For the text-containing cell, return its midpoint in [x, y] coordinate format. 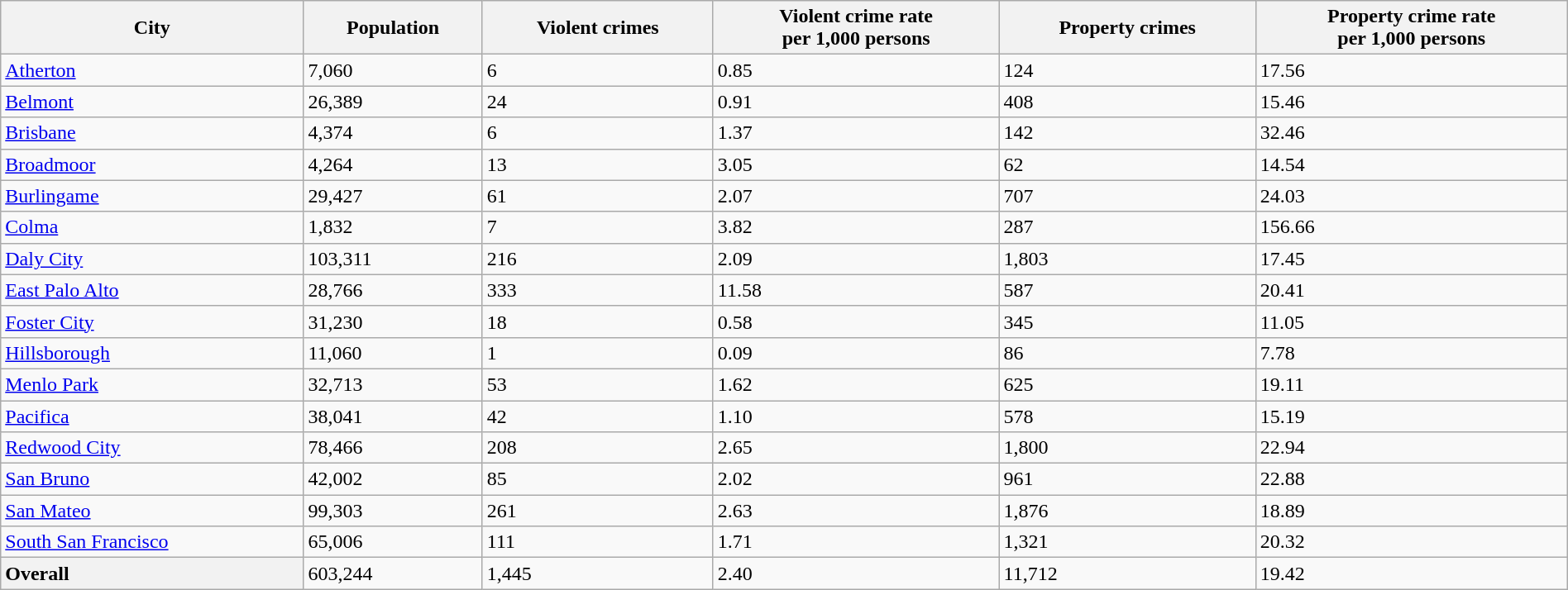
208 [597, 448]
7 [597, 227]
7,060 [393, 70]
578 [1127, 416]
20.41 [1411, 290]
18 [597, 321]
Population [393, 28]
0.09 [856, 353]
261 [597, 511]
2.07 [856, 196]
961 [1127, 479]
Foster City [152, 321]
0.91 [856, 102]
1.71 [856, 542]
625 [1127, 384]
22.94 [1411, 448]
1.37 [856, 133]
0.85 [856, 70]
14.54 [1411, 164]
11,712 [1127, 573]
53 [597, 384]
38,041 [393, 416]
1.10 [856, 416]
1.62 [856, 384]
287 [1127, 227]
Daly City [152, 259]
Menlo Park [152, 384]
17.45 [1411, 259]
Pacifica [152, 416]
2.02 [856, 479]
City [152, 28]
1,321 [1127, 542]
Redwood City [152, 448]
Burlingame [152, 196]
1,800 [1127, 448]
Colma [152, 227]
22.88 [1411, 479]
Violent crimes [597, 28]
1,832 [393, 227]
156.66 [1411, 227]
61 [597, 196]
20.32 [1411, 542]
345 [1127, 321]
13 [597, 164]
2.65 [856, 448]
South San Francisco [152, 542]
1,803 [1127, 259]
78,466 [393, 448]
Belmont [152, 102]
Hillsborough [152, 353]
2.09 [856, 259]
3.82 [856, 227]
86 [1127, 353]
Violent crime rateper 1,000 persons [856, 28]
142 [1127, 133]
Property crimes [1127, 28]
3.05 [856, 164]
28,766 [393, 290]
1,445 [597, 573]
Broadmoor [152, 164]
11.05 [1411, 321]
San Mateo [152, 511]
24 [597, 102]
65,006 [393, 542]
1,876 [1127, 511]
Brisbane [152, 133]
32,713 [393, 384]
4,264 [393, 164]
587 [1127, 290]
18.89 [1411, 511]
Overall [152, 573]
707 [1127, 196]
85 [597, 479]
11,060 [393, 353]
103,311 [393, 259]
24.03 [1411, 196]
19.42 [1411, 573]
42 [597, 416]
San Bruno [152, 479]
7.78 [1411, 353]
333 [597, 290]
216 [597, 259]
17.56 [1411, 70]
111 [597, 542]
Atherton [152, 70]
15.19 [1411, 416]
19.11 [1411, 384]
East Palo Alto [152, 290]
408 [1127, 102]
603,244 [393, 573]
31,230 [393, 321]
62 [1127, 164]
15.46 [1411, 102]
0.58 [856, 321]
11.58 [856, 290]
26,389 [393, 102]
4,374 [393, 133]
99,303 [393, 511]
1 [597, 353]
2.40 [856, 573]
2.63 [856, 511]
Property crime rateper 1,000 persons [1411, 28]
124 [1127, 70]
42,002 [393, 479]
29,427 [393, 196]
32.46 [1411, 133]
